From the cell containing the given text, extract its center point as (X, Y) coordinate. 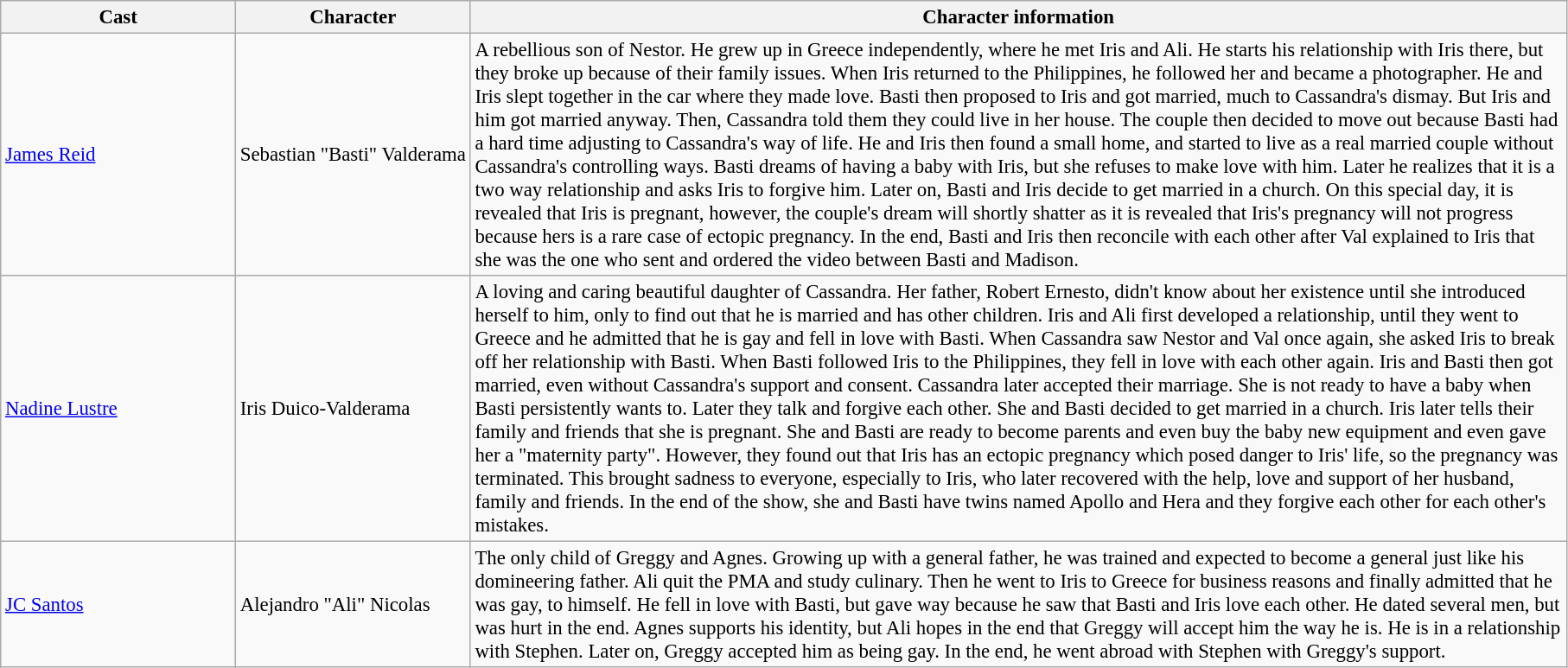
Nadine Lustre (118, 409)
Cast (118, 17)
Alejandro "Ali" Nicolas (353, 605)
Sebastian "Basti" Valderama (353, 156)
JC Santos (118, 605)
Character information (1018, 17)
Iris Duico-Valderama (353, 409)
James Reid (118, 156)
Character (353, 17)
